Extract the [x, y] coordinate from the center of the cell holding the provided text.  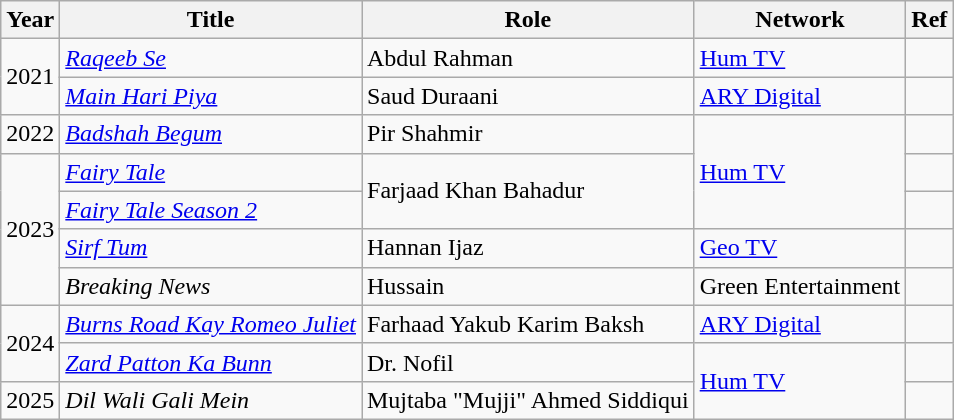
Hussain [528, 286]
Farjaad Khan Bahadur [528, 191]
Title [211, 20]
Raqeeb Se [211, 58]
Pir Shahmir [528, 134]
Fairy Tale Season 2 [211, 210]
Fairy Tale [211, 172]
Hannan Ijaz [528, 248]
Geo TV [800, 248]
Dil Wali Gali Mein [211, 400]
Mujtaba "Mujji" Ahmed Siddiqui [528, 400]
Dr. Nofil [528, 362]
2025 [30, 400]
Green Entertainment [800, 286]
Role [528, 20]
Abdul Rahman [528, 58]
Network [800, 20]
Zard Patton Ka Bunn [211, 362]
2022 [30, 134]
Badshah Begum [211, 134]
2023 [30, 229]
Burns Road Kay Romeo Juliet [211, 324]
Year [30, 20]
Sirf Tum [211, 248]
Main Hari Piya [211, 96]
Farhaad Yakub Karim Baksh [528, 324]
Breaking News [211, 286]
Saud Duraani [528, 96]
Ref [930, 20]
2024 [30, 343]
2021 [30, 77]
